Detect which cell encompasses the target text, then output its (x, y) center coordinate. 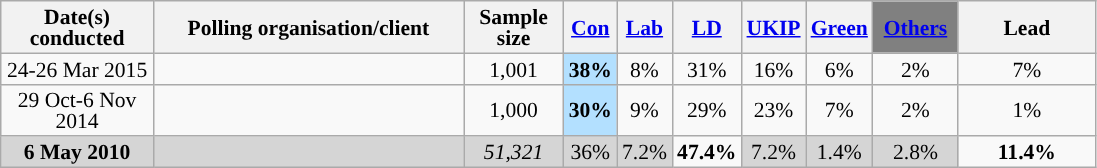
1,000 (514, 110)
Con (590, 27)
29% (706, 110)
47.4% (706, 152)
Lead (1027, 27)
Green (840, 27)
24-26 Mar 2015 (78, 68)
38% (590, 68)
Others (916, 27)
Polling organisation/client (308, 27)
Date(s)conducted (78, 27)
Lab (644, 27)
11.4% (1027, 152)
31% (706, 68)
6% (840, 68)
Sample size (514, 27)
51,321 (514, 152)
2.8% (916, 152)
16% (774, 68)
1.4% (840, 152)
LD (706, 27)
8% (644, 68)
30% (590, 110)
23% (774, 110)
1,001 (514, 68)
6 May 2010 (78, 152)
9% (644, 110)
1% (1027, 110)
UKIP (774, 27)
29 Oct-6 Nov 2014 (78, 110)
36% (590, 152)
